Determine the [x, y] coordinate at the center of the cell enclosing the given text.  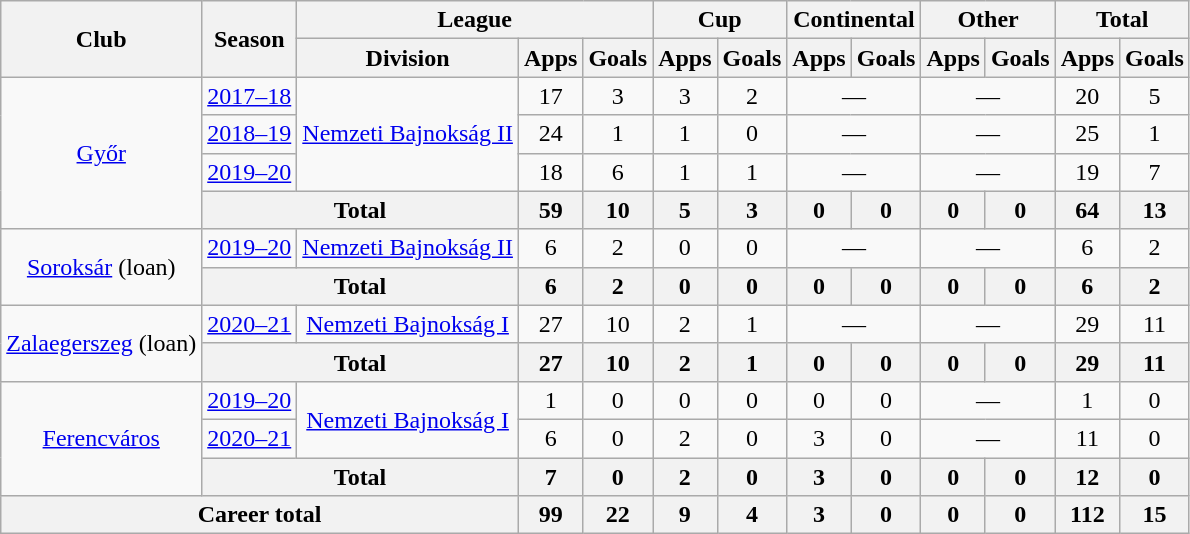
2017–18 [250, 96]
Other [988, 20]
League [475, 20]
64 [1087, 210]
20 [1087, 96]
59 [550, 210]
112 [1087, 515]
19 [1087, 172]
18 [550, 172]
4 [752, 515]
17 [550, 96]
Season [250, 39]
2018–19 [250, 134]
Cup [720, 20]
24 [550, 134]
Soroksár (loan) [102, 267]
99 [550, 515]
Career total [260, 515]
Zalaegerszeg (loan) [102, 343]
9 [685, 515]
13 [1155, 210]
15 [1155, 515]
Club [102, 39]
Ferencváros [102, 438]
Continental [854, 20]
Győr [102, 153]
22 [618, 515]
12 [1087, 477]
25 [1087, 134]
Division [408, 58]
